From the cell containing the given text, extract its center point as (X, Y) coordinate. 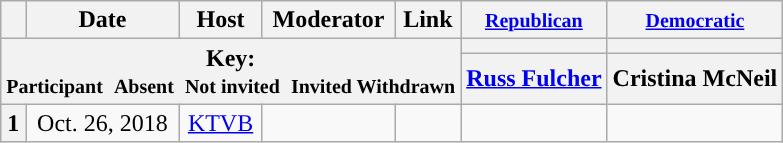
KTVB (220, 123)
Date (102, 20)
Republican (534, 20)
Host (220, 20)
Cristina McNeil (695, 78)
Oct. 26, 2018 (102, 123)
Moderator (328, 20)
Democratic (695, 20)
Key: Participant Absent Not invited Invited Withdrawn (231, 72)
1 (14, 123)
Link (428, 20)
Russ Fulcher (534, 78)
